Search for the cell housing the specified text and yield its (x, y) center coordinate. 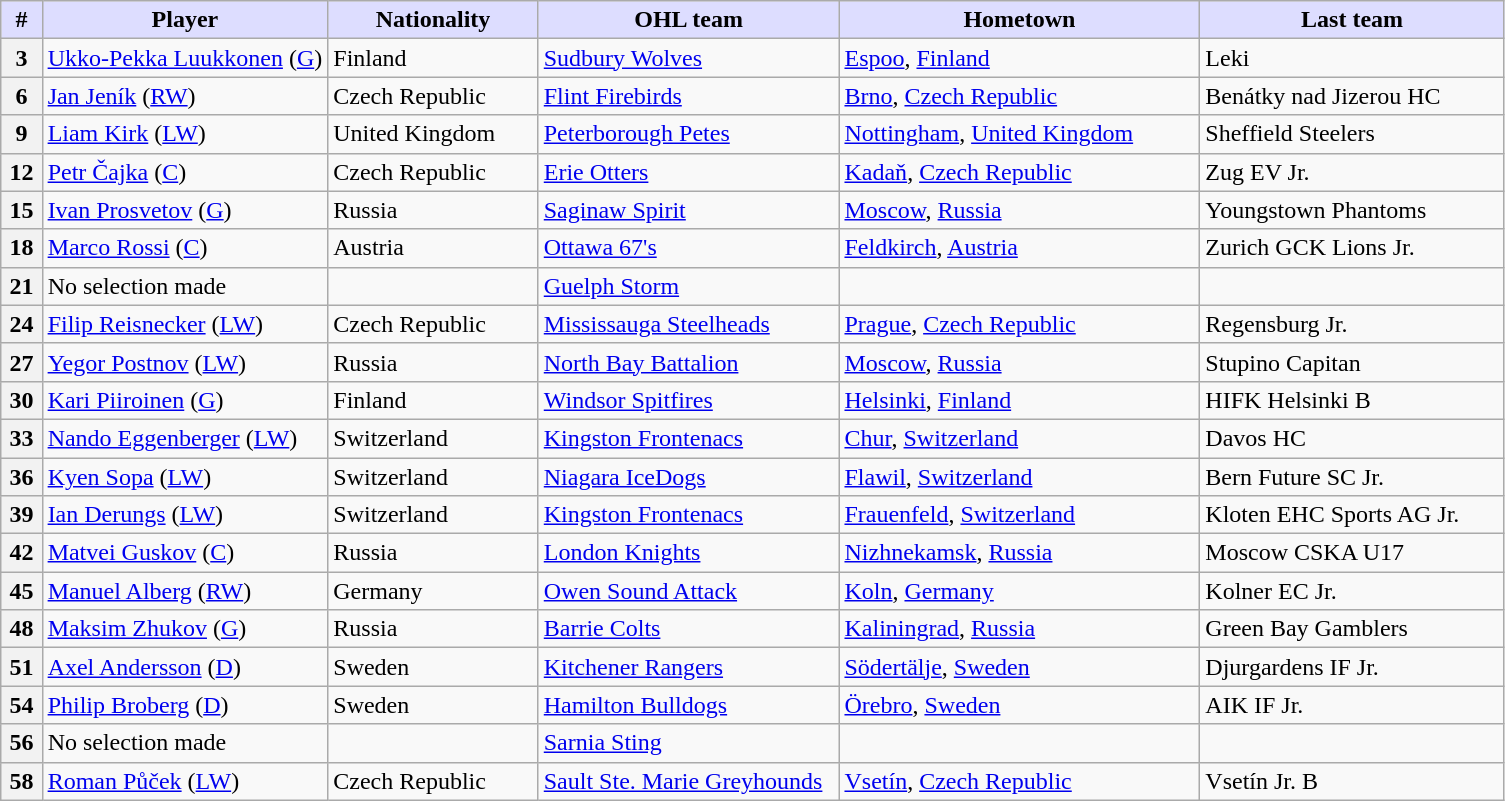
Kloten EHC Sports AG Jr. (1352, 515)
North Bay Battalion (688, 362)
Leki (1352, 58)
Chur, Switzerland (1020, 438)
Zug EV Jr. (1352, 172)
Vsetín, Czech Republic (1020, 781)
54 (22, 705)
Vsetín Jr. B (1352, 781)
Nizhnekamsk, Russia (1020, 553)
18 (22, 248)
Ottawa 67's (688, 248)
Sheffield Steelers (1352, 134)
Djurgardens IF Jr. (1352, 667)
Flint Firebirds (688, 96)
27 (22, 362)
OHL team (688, 20)
Bern Future SC Jr. (1352, 477)
Benátky nad Jizerou HC (1352, 96)
15 (22, 210)
Prague, Czech Republic (1020, 324)
Niagara IceDogs (688, 477)
Windsor Spitfires (688, 400)
58 (22, 781)
39 (22, 515)
45 (22, 591)
Mississauga Steelheads (688, 324)
Helsinki, Finland (1020, 400)
Last team (1352, 20)
Maksim Zhukov (G) (185, 629)
Kadaň, Czech Republic (1020, 172)
Nationality (433, 20)
Zurich GCK Lions Jr. (1352, 248)
33 (22, 438)
30 (22, 400)
Erie Otters (688, 172)
Hometown (1020, 20)
Roman Půček (LW) (185, 781)
Ivan Prosvetov (G) (185, 210)
Nottingham, United Kingdom (1020, 134)
Yegor Postnov (LW) (185, 362)
Ukko-Pekka Luukkonen (G) (185, 58)
Green Bay Gamblers (1352, 629)
Peterborough Petes (688, 134)
Owen Sound Attack (688, 591)
Hamilton Bulldogs (688, 705)
48 (22, 629)
Philip Broberg (D) (185, 705)
9 (22, 134)
# (22, 20)
21 (22, 286)
Kari Piiroinen (G) (185, 400)
42 (22, 553)
Sarnia Sting (688, 743)
12 (22, 172)
24 (22, 324)
Austria (433, 248)
London Knights (688, 553)
Guelph Storm (688, 286)
Nando Eggenberger (LW) (185, 438)
Sudbury Wolves (688, 58)
Manuel Alberg (RW) (185, 591)
Moscow CSKA U17 (1352, 553)
Stupino Capitan (1352, 362)
Espoo, Finland (1020, 58)
Örebro, Sweden (1020, 705)
36 (22, 477)
3 (22, 58)
Germany (433, 591)
Kyen Sopa (LW) (185, 477)
Barrie Colts (688, 629)
Marco Rossi (C) (185, 248)
56 (22, 743)
Södertälje, Sweden (1020, 667)
Davos HC (1352, 438)
Flawil, Switzerland (1020, 477)
United Kingdom (433, 134)
HIFK Helsinki B (1352, 400)
Filip Reisnecker (LW) (185, 324)
Saginaw Spirit (688, 210)
Player (185, 20)
Jan Jeník (RW) (185, 96)
Kaliningrad, Russia (1020, 629)
Sault Ste. Marie Greyhounds (688, 781)
Kolner EC Jr. (1352, 591)
Regensburg Jr. (1352, 324)
Axel Andersson (D) (185, 667)
6 (22, 96)
Koln, Germany (1020, 591)
Feldkirch, Austria (1020, 248)
Liam Kirk (LW) (185, 134)
Ian Derungs (LW) (185, 515)
Brno, Czech Republic (1020, 96)
AIK IF Jr. (1352, 705)
Matvei Guskov (C) (185, 553)
51 (22, 667)
Petr Čajka (C) (185, 172)
Frauenfeld, Switzerland (1020, 515)
Kitchener Rangers (688, 667)
Youngstown Phantoms (1352, 210)
